Provide the (X, Y) coordinate of the cell's center where the given text is located.  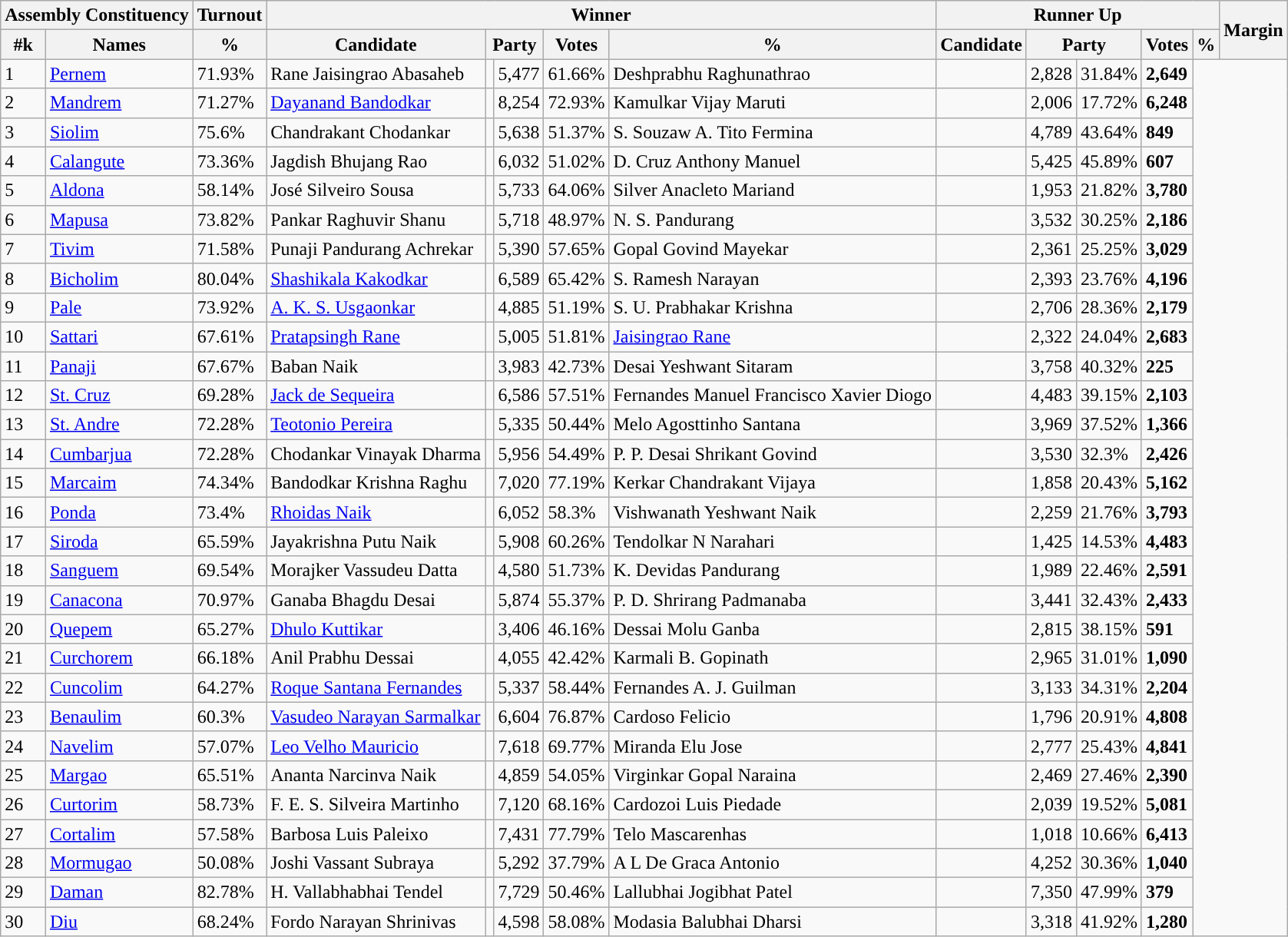
Turnout (230, 15)
1,366 (1167, 425)
2,006 (1051, 103)
Lallubhai Jogibhat Patel (773, 892)
2,649 (1167, 74)
1,280 (1167, 922)
31.01% (1109, 658)
25 (23, 775)
5,162 (1167, 483)
1 (23, 74)
Gopal Govind Mayekar (773, 249)
St. Andre (119, 425)
60.26% (576, 541)
57.65% (576, 249)
Jack de Sequeira (376, 396)
20 (23, 629)
6,248 (1167, 103)
3,441 (1051, 600)
15 (23, 483)
14 (23, 454)
24 (23, 746)
Curchorem (119, 658)
61.66% (576, 74)
Calangute (119, 161)
Dhulo Kuttikar (376, 629)
Dayanand Bandodkar (376, 103)
Curtorim (119, 804)
2,591 (1167, 571)
47.99% (1109, 892)
1,989 (1051, 571)
3,983 (519, 366)
2,322 (1051, 336)
2,186 (1167, 220)
77.19% (576, 483)
2,204 (1167, 687)
7,431 (519, 833)
67.61% (230, 336)
3,406 (519, 629)
18 (23, 571)
70.97% (230, 600)
51.37% (576, 132)
30 (23, 922)
1,018 (1051, 833)
Canacona (119, 600)
Rane Jaisingrao Abasaheb (376, 74)
65.42% (576, 278)
7,729 (519, 892)
1,090 (1167, 658)
5,477 (519, 74)
45.89% (1109, 161)
57.58% (230, 833)
Mandrem (119, 103)
1,796 (1051, 717)
20.43% (1109, 483)
Fernandes Manuel Francisco Xavier Diogo (773, 396)
Tendolkar N Narahari (773, 541)
58.14% (230, 190)
27 (23, 833)
22.46% (1109, 571)
225 (1167, 366)
77.79% (576, 833)
Baban Naik (376, 366)
Pankar Raghuvir Shanu (376, 220)
2 (23, 103)
Pratapsingh Rane (376, 336)
Runner Up (1078, 15)
71.27% (230, 103)
50.44% (576, 425)
607 (1167, 161)
1,040 (1167, 863)
3,029 (1167, 249)
Fordo Narayan Shrinivas (376, 922)
Dessai Molu Ganba (773, 629)
Margao (119, 775)
Barbosa Luis Paleixo (376, 833)
7,020 (519, 483)
57.51% (576, 396)
Cardozoi Luis Piedade (773, 804)
6,413 (1167, 833)
3,133 (1051, 687)
Winner (601, 15)
25.43% (1109, 746)
10 (23, 336)
42.42% (576, 658)
71.58% (230, 249)
23.76% (1109, 278)
K. Devidas Pandurang (773, 571)
54.05% (576, 775)
Tivim (119, 249)
5,081 (1167, 804)
Jagdish Bhujang Rao (376, 161)
Cumbarjua (119, 454)
4,808 (1167, 717)
Vasudeo Narayan Sarmalkar (376, 717)
2,828 (1051, 74)
2,777 (1051, 746)
5,908 (519, 541)
A. K. S. Usgaonkar (376, 307)
51.02% (576, 161)
5,425 (1051, 161)
Kerkar Chandrakant Vijaya (773, 483)
43.64% (1109, 132)
3,318 (1051, 922)
591 (1167, 629)
2,103 (1167, 396)
Mapusa (119, 220)
Fernandes A. J. Guilman (773, 687)
Pale (119, 307)
23 (23, 717)
82.78% (230, 892)
P. D. Shrirang Padmanaba (773, 600)
40.32% (1109, 366)
51.19% (576, 307)
12 (23, 396)
Names (119, 45)
Quepem (119, 629)
Roque Santana Fernandes (376, 687)
75.6% (230, 132)
29 (23, 892)
5,718 (519, 220)
48.97% (576, 220)
5,337 (519, 687)
3,532 (1051, 220)
58.3% (576, 512)
Deshprabhu Raghunathrao (773, 74)
Margin (1253, 30)
4,252 (1051, 863)
28.36% (1109, 307)
14.53% (1109, 541)
51.73% (576, 571)
6,586 (519, 396)
Karmali B. Gopinath (773, 658)
4,196 (1167, 278)
32.43% (1109, 600)
1,858 (1051, 483)
69.54% (230, 571)
4,885 (519, 307)
Jayakrishna Putu Naik (376, 541)
2,361 (1051, 249)
80.04% (230, 278)
42.73% (576, 366)
Chodankar Vinayak Dharma (376, 454)
3,758 (1051, 366)
6,032 (519, 161)
73.36% (230, 161)
4,055 (519, 658)
Leo Velho Mauricio (376, 746)
D. Cruz Anthony Manuel (773, 161)
30.36% (1109, 863)
21.82% (1109, 190)
58.44% (576, 687)
66.18% (230, 658)
Bicholim (119, 278)
5,956 (519, 454)
55.37% (576, 600)
60.3% (230, 717)
Ananta Narcinva Naik (376, 775)
1,425 (1051, 541)
3,793 (1167, 512)
58.73% (230, 804)
68.24% (230, 922)
64.27% (230, 687)
69.77% (576, 746)
Bandodkar Krishna Raghu (376, 483)
4,598 (519, 922)
19.52% (1109, 804)
Silver Anacleto Mariand (773, 190)
26 (23, 804)
5,005 (519, 336)
41.92% (1109, 922)
64.06% (576, 190)
28 (23, 863)
13 (23, 425)
25.25% (1109, 249)
6,052 (519, 512)
1,953 (1051, 190)
74.34% (230, 483)
2,706 (1051, 307)
8 (23, 278)
19 (23, 600)
30.25% (1109, 220)
31.84% (1109, 74)
5,638 (519, 132)
32.3% (1109, 454)
4,580 (519, 571)
54.49% (576, 454)
4 (23, 161)
Punaji Pandurang Achrekar (376, 249)
20.91% (1109, 717)
S. U. Prabhakar Krishna (773, 307)
Teotonio Pereira (376, 425)
16 (23, 512)
Miranda Elu Jose (773, 746)
5,390 (519, 249)
St. Cruz (119, 396)
Morajker Vassudeu Datta (376, 571)
Shashikala Kakodkar (376, 278)
F. E. S. Silveira Martinho (376, 804)
849 (1167, 132)
57.07% (230, 746)
65.27% (230, 629)
34.31% (1109, 687)
9 (23, 307)
4,789 (1051, 132)
4,841 (1167, 746)
5 (23, 190)
Chandrakant Chodankar (376, 132)
Cuncolim (119, 687)
76.87% (576, 717)
58.08% (576, 922)
2,426 (1167, 454)
7,120 (519, 804)
Rhoidas Naik (376, 512)
50.46% (576, 892)
Telo Mascarenhas (773, 833)
Siroda (119, 541)
7,618 (519, 746)
3,530 (1051, 454)
A L De Graca Antonio (773, 863)
73.4% (230, 512)
Kamulkar Vijay Maruti (773, 103)
Pernem (119, 74)
Sattari (119, 336)
Jaisingrao Rane (773, 336)
3 (23, 132)
3,969 (1051, 425)
Anil Prabhu Dessai (376, 658)
37.79% (576, 863)
73.82% (230, 220)
Modasia Balubhai Dharsi (773, 922)
5,335 (519, 425)
#k (23, 45)
7,350 (1051, 892)
Cortalim (119, 833)
38.15% (1109, 629)
24.04% (1109, 336)
Sanguem (119, 571)
65.59% (230, 541)
8,254 (519, 103)
S. Souzaw A. Tito Fermina (773, 132)
39.15% (1109, 396)
2,469 (1051, 775)
H. Vallabhabhai Tendel (376, 892)
Ganaba Bhagdu Desai (376, 600)
37.52% (1109, 425)
67.67% (230, 366)
4,859 (519, 775)
Siolim (119, 132)
P. P. Desai Shrikant Govind (773, 454)
Assembly Constituency (97, 15)
6 (23, 220)
Mormugao (119, 863)
Daman (119, 892)
Navelim (119, 746)
Ponda (119, 512)
S. Ramesh Narayan (773, 278)
21.76% (1109, 512)
Vishwanath Yeshwant Naik (773, 512)
27.46% (1109, 775)
68.16% (576, 804)
Panaji (119, 366)
Marcaim (119, 483)
Diu (119, 922)
69.28% (230, 396)
71.93% (230, 74)
Desai Yeshwant Sitaram (773, 366)
2,433 (1167, 600)
2,965 (1051, 658)
2,815 (1051, 629)
17 (23, 541)
2,393 (1051, 278)
5,874 (519, 600)
46.16% (576, 629)
Benaulim (119, 717)
51.81% (576, 336)
21 (23, 658)
6,604 (519, 717)
5,292 (519, 863)
2,259 (1051, 512)
2,039 (1051, 804)
José Silveiro Sousa (376, 190)
7 (23, 249)
10.66% (1109, 833)
73.92% (230, 307)
11 (23, 366)
3,780 (1167, 190)
5,733 (519, 190)
72.93% (576, 103)
50.08% (230, 863)
Joshi Vassant Subraya (376, 863)
6,589 (519, 278)
N. S. Pandurang (773, 220)
379 (1167, 892)
Melo Agosttinho Santana (773, 425)
2,390 (1167, 775)
2,683 (1167, 336)
Aldona (119, 190)
2,179 (1167, 307)
17.72% (1109, 103)
22 (23, 687)
Virginkar Gopal Naraina (773, 775)
65.51% (230, 775)
Cardoso Felicio (773, 717)
